Detect which cell encompasses the target text, then output its [X, Y] center coordinate. 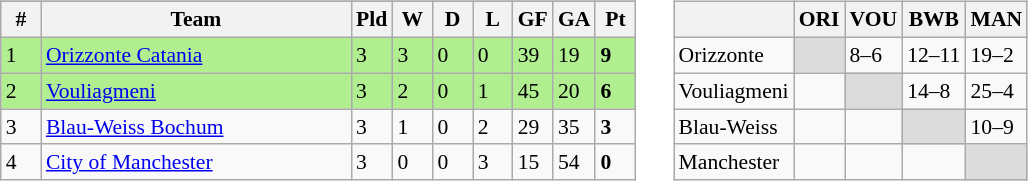
City of Manchester [196, 162]
# [21, 20]
35 [574, 127]
12–11 [934, 55]
Pld [372, 20]
Blau-Weiss [734, 127]
ORI [820, 20]
25–4 [996, 91]
VOU [873, 20]
4 [21, 162]
10–9 [996, 127]
Orizzonte [734, 55]
Pt [615, 20]
Team [196, 20]
Manchester [734, 162]
L [493, 20]
GA [574, 20]
45 [533, 91]
W [412, 20]
54 [574, 162]
19–2 [996, 55]
14–8 [934, 91]
15 [533, 162]
BWB [934, 20]
MAN [996, 20]
6 [615, 91]
Orizzonte Catania [196, 55]
D [452, 20]
20 [574, 91]
9 [615, 55]
19 [574, 55]
GF [533, 20]
8–6 [873, 55]
39 [533, 55]
Blau-Weiss Bochum [196, 127]
29 [533, 127]
